Identify which cell holds the provided text, then report its (X, Y) central coordinate. 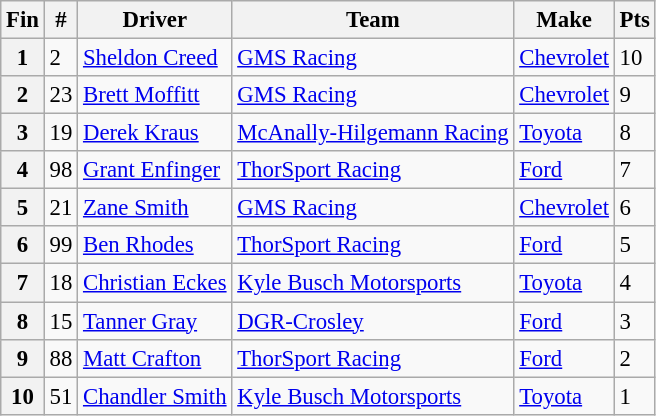
Derek Kraus (155, 133)
Pts (634, 20)
Make (564, 20)
McAnally-Hilgemann Racing (373, 133)
Sheldon Creed (155, 58)
19 (60, 133)
88 (60, 358)
Matt Crafton (155, 358)
15 (60, 321)
51 (60, 396)
Christian Eckes (155, 283)
Ben Rhodes (155, 245)
18 (60, 283)
23 (60, 95)
Chandler Smith (155, 396)
98 (60, 170)
21 (60, 208)
Fin (23, 20)
DGR-Crosley (373, 321)
Driver (155, 20)
Brett Moffitt (155, 95)
Grant Enfinger (155, 170)
Zane Smith (155, 208)
Team (373, 20)
99 (60, 245)
# (60, 20)
Tanner Gray (155, 321)
